Pinpoint the cell where the given text exists, returning its [x, y] midpoint coordinate. 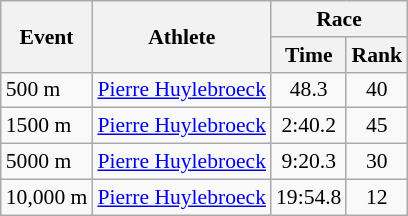
45 [376, 126]
Race [339, 19]
Event [47, 36]
12 [376, 197]
1500 m [47, 126]
48.3 [308, 90]
10,000 m [47, 197]
19:54.8 [308, 197]
30 [376, 162]
500 m [47, 90]
2:40.2 [308, 126]
5000 m [47, 162]
Rank [376, 55]
40 [376, 90]
9:20.3 [308, 162]
Time [308, 55]
Athlete [182, 36]
